Find where the given text appears and provide that cell's center as [x, y] coordinate. 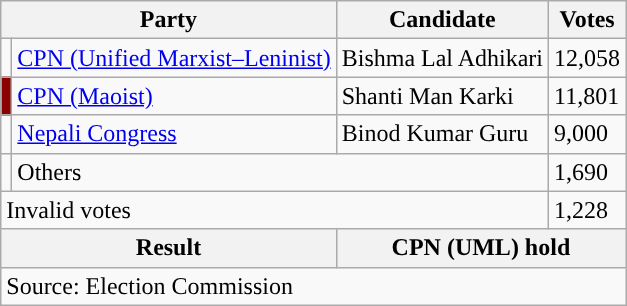
Party [168, 20]
11,801 [588, 96]
CPN (Unified Marxist–Leninist) [174, 58]
Votes [588, 20]
Candidate [442, 20]
CPN (Maoist) [174, 96]
Shanti Man Karki [442, 96]
Source: Election Commission [314, 286]
Nepali Congress [174, 134]
1,228 [588, 210]
CPN (UML) hold [480, 248]
Others [280, 172]
Binod Kumar Guru [442, 134]
Invalid votes [275, 210]
Bishma Lal Adhikari [442, 58]
1,690 [588, 172]
Result [168, 248]
12,058 [588, 58]
9,000 [588, 134]
